Scan for the cell matching the given text and deliver its [x, y] coordinate at center. 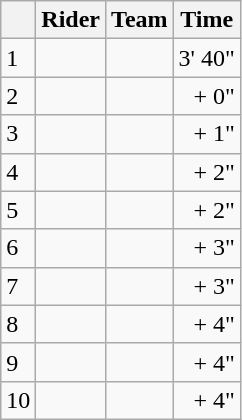
8 [18, 324]
+ 0" [206, 96]
2 [18, 96]
3 [18, 134]
7 [18, 286]
10 [18, 400]
Time [206, 20]
Team [140, 20]
+ 1" [206, 134]
6 [18, 248]
4 [18, 172]
Rider [71, 20]
1 [18, 58]
3' 40" [206, 58]
5 [18, 210]
9 [18, 362]
